Output the [x, y] coordinate of the center of the cell containing the given text.  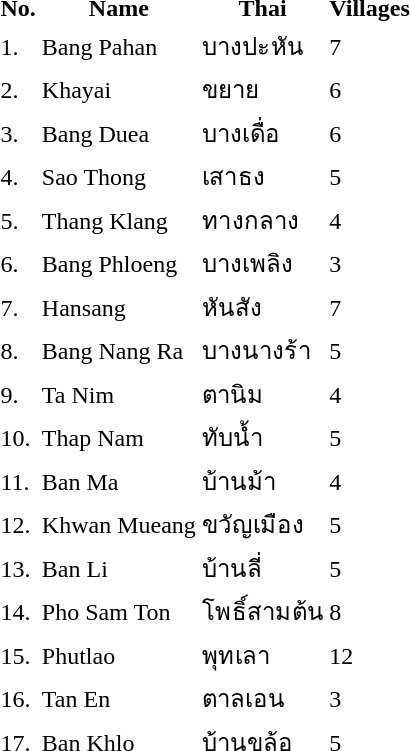
Thang Klang [118, 220]
ตาลเอน [262, 698]
Ban Ma [118, 481]
หันสัง [262, 307]
Sao Thong [118, 176]
บางเพลิง [262, 264]
ตานิม [262, 394]
Phutlao [118, 655]
บ้านลี่ [262, 568]
Bang Nang Ra [118, 350]
Bang Pahan [118, 46]
Thap Nam [118, 438]
ขยาย [262, 90]
บางนางร้า [262, 350]
Khwan Mueang [118, 524]
เสาธง [262, 176]
ทางกลาง [262, 220]
Bang Phloeng [118, 264]
Hansang [118, 307]
Khayai [118, 90]
Tan En [118, 698]
Pho Sam Ton [118, 612]
Ban Li [118, 568]
พุทเลา [262, 655]
บางเดื่อ [262, 133]
ขวัญเมือง [262, 524]
Bang Duea [118, 133]
Ta Nim [118, 394]
ทับน้ำ [262, 438]
บ้านม้า [262, 481]
บางปะหัน [262, 46]
โพธิ์สามต้น [262, 612]
